Output the (X, Y) coordinate of the center of the cell containing the given text.  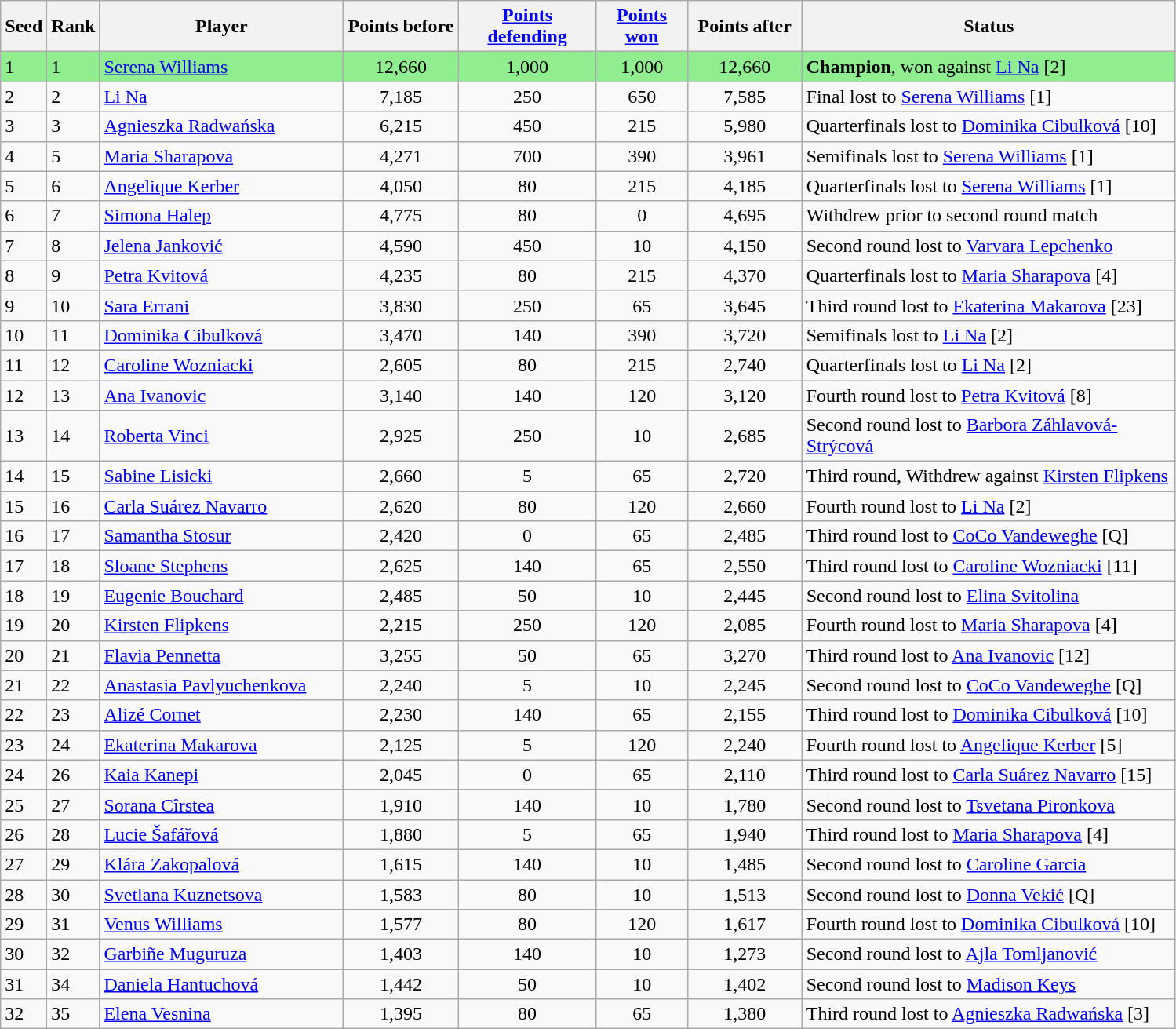
Third round lost to CoCo Vandeweghe [Q] (988, 536)
Li Na (221, 97)
2,740 (745, 365)
Quarterfinals lost to Serena Williams [1] (988, 186)
Sabine Lisicki (221, 476)
Agnieszka Radwańska (221, 126)
2,085 (745, 626)
Samantha Stosur (221, 536)
Fourth round lost to Maria Sharapova [4] (988, 626)
6,215 (401, 126)
Sloane Stephens (221, 566)
1,617 (745, 925)
3,470 (401, 335)
Simona Halep (221, 216)
Ana Ivanovic (221, 395)
Svetlana Kuznetsova (221, 894)
Sorana Cîrstea (221, 805)
Angelique Kerber (221, 186)
35 (74, 1014)
Dominika Cibulková (221, 335)
1,577 (401, 925)
1,380 (745, 1014)
Semifinals lost to Serena Williams [1] (988, 156)
2,685 (745, 436)
Roberta Vinci (221, 436)
Petra Kvitová (221, 275)
Rank (74, 27)
1,880 (401, 834)
Third round lost to Ekaterina Makarova [23] (988, 305)
Maria Sharapova (221, 156)
25 (24, 805)
4,185 (745, 186)
Third round lost to Caroline Wozniacki [11] (988, 566)
1,615 (401, 864)
Second round lost to Caroline Garcia (988, 864)
Serena Williams (221, 67)
3,830 (401, 305)
Eugenie Bouchard (221, 596)
5,980 (745, 126)
Sara Errani (221, 305)
Second round lost to Elina Svitolina (988, 596)
Withdrew prior to second round match (988, 216)
Alizé Cornet (221, 715)
Fourth round lost to Angelique Kerber [5] (988, 745)
Carla Suárez Navarro (221, 506)
Seed (24, 27)
Third round lost to Dominika Cibulková [10] (988, 715)
Second round lost to Tsvetana Pironkova (988, 805)
34 (74, 984)
700 (527, 156)
Points before (401, 27)
2,230 (401, 715)
2,215 (401, 626)
1,780 (745, 805)
2,445 (745, 596)
3,720 (745, 335)
2,045 (401, 775)
4,150 (745, 246)
Caroline Wozniacki (221, 365)
1,583 (401, 894)
4,370 (745, 275)
Fourth round lost to Dominika Cibulková [10] (988, 925)
4,775 (401, 216)
Second round lost to Varvara Lepchenko (988, 246)
Quarterfinals lost to Maria Sharapova [4] (988, 275)
4,050 (401, 186)
Third round lost to Agnieszka Radwańska [3] (988, 1014)
Garbiñe Muguruza (221, 954)
1,940 (745, 834)
Player (221, 27)
Kaia Kanepi (221, 775)
4,235 (401, 275)
Second round lost to Barbora Záhlavová-Strýcová (988, 436)
Points won (642, 27)
2,605 (401, 365)
Third round lost to Carla Suárez Navarro [15] (988, 775)
Points after (745, 27)
1,910 (401, 805)
1,513 (745, 894)
3,645 (745, 305)
2,620 (401, 506)
3,120 (745, 395)
3,270 (745, 655)
Final lost to Serena Williams [1] (988, 97)
1,485 (745, 864)
3,140 (401, 395)
Anastasia Pavlyuchenkova (221, 685)
2,550 (745, 566)
Lucie Šafářová (221, 834)
3,255 (401, 655)
7,585 (745, 97)
1,403 (401, 954)
Second round lost to Ajla Tomljanović (988, 954)
Ekaterina Makarova (221, 745)
Venus Williams (221, 925)
1,273 (745, 954)
4,695 (745, 216)
7,185 (401, 97)
1,442 (401, 984)
Quarterfinals lost to Li Na [2] (988, 365)
2,245 (745, 685)
2,420 (401, 536)
2,625 (401, 566)
2,925 (401, 436)
Jelena Janković (221, 246)
3,961 (745, 156)
650 (642, 97)
Champion, won against Li Na [2] (988, 67)
Elena Vesnina (221, 1014)
Second round lost to CoCo Vandeweghe [Q] (988, 685)
Points defending (527, 27)
Second round lost to Donna Vekić [Q] (988, 894)
Third round lost to Maria Sharapova [4] (988, 834)
2,110 (745, 775)
4,590 (401, 246)
4 (24, 156)
Semifinals lost to Li Na [2] (988, 335)
2,125 (401, 745)
Fourth round lost to Li Na [2] (988, 506)
Quarterfinals lost to Dominika Cibulková [10] (988, 126)
Flavia Pennetta (221, 655)
4,271 (401, 156)
Fourth round lost to Petra Kvitová [8] (988, 395)
Daniela Hantuchová (221, 984)
2,155 (745, 715)
Kirsten Flipkens (221, 626)
1,395 (401, 1014)
Third round lost to Ana Ivanovic [12] (988, 655)
1,402 (745, 984)
Second round lost to Madison Keys (988, 984)
Klára Zakopalová (221, 864)
Third round, Withdrew against Kirsten Flipkens (988, 476)
2,720 (745, 476)
Status (988, 27)
